Output the [x, y] coordinate of the center of the cell containing the given text.  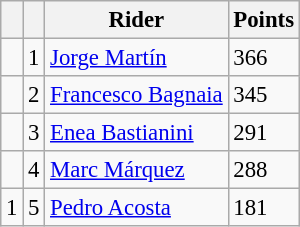
Enea Bastianini [136, 133]
2 [34, 95]
Marc Márquez [136, 170]
366 [264, 58]
3 [34, 133]
181 [264, 208]
Jorge Martín [136, 58]
345 [264, 95]
Rider [136, 20]
Francesco Bagnaia [136, 95]
Points [264, 20]
288 [264, 170]
5 [34, 208]
Pedro Acosta [136, 208]
4 [34, 170]
291 [264, 133]
